Capture the cell that displays the provided text and extract its [x, y] central coordinate. 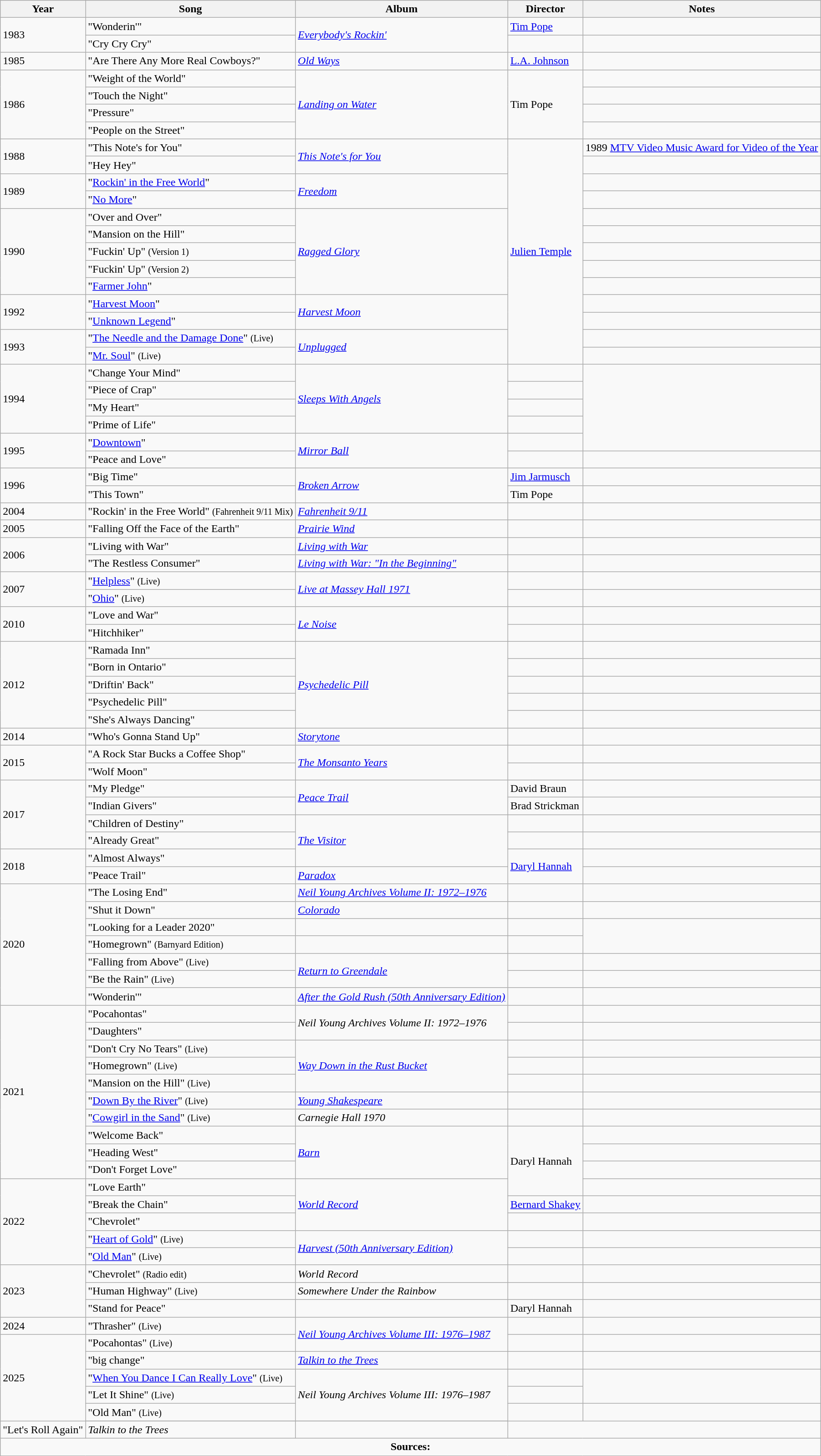
"Already Great" [190, 841]
The Monsanto Years [402, 762]
"Homegrown" (Barnyard Edition) [190, 944]
1986 [43, 104]
"Piece of Crap" [190, 390]
"Rockin' in the Free World" (Fahrenheit 9/11 Mix) [190, 512]
"Chevrolet" (Radio edit) [190, 1273]
After the Gold Rush (50th Anniversary Edition) [402, 996]
Ragged Glory [402, 252]
1994 [43, 399]
"Looking for a Leader 2020" [190, 927]
Le Noise [402, 624]
"Born in Ontario" [190, 667]
2005 [43, 529]
Living with War: "In the Beginning" [402, 563]
2004 [43, 512]
"The Restless Consumer" [190, 563]
2010 [43, 624]
2012 [43, 685]
"Helpless" (Live) [190, 581]
"Heart of Gold" (Live) [190, 1239]
Brad Strickman [546, 806]
"When You Dance I Can Really Love" (Live) [190, 1378]
1988 [43, 156]
1995 [43, 451]
"People on the Street" [190, 130]
"My Pledge" [190, 789]
"Welcome Back" [190, 1135]
"Downtown" [190, 442]
Carnegie Hall 1970 [402, 1118]
"This Note's for You" [190, 147]
"Down By the River" (Live) [190, 1101]
"Wolf Moon" [190, 771]
"Love and War" [190, 615]
The Visitor [402, 841]
"Thrasher" (Live) [190, 1326]
"Driftin' Back" [190, 685]
"Let's Roll Again" [43, 1430]
Live at Massey Hall 1971 [402, 589]
"Ramada Inn" [190, 650]
Director [546, 9]
"Living with War" [190, 546]
"Break the Chain" [190, 1204]
2020 [43, 944]
Everybody's Rockin' [402, 35]
Jim Jarmusch [546, 477]
Return to Greendale [402, 970]
Sleeps With Angels [402, 399]
"Peace and Love" [190, 459]
2007 [43, 589]
1985 [43, 61]
"Touch the Night" [190, 96]
"This Town" [190, 494]
"Harvest Moon" [190, 304]
Notes [702, 9]
2023 [43, 1291]
"Cry Cry Cry" [190, 44]
Harvest (50th Anniversary Edition) [402, 1248]
"Weight of the World" [190, 78]
Storytone [402, 736]
Mirror Ball [402, 451]
Fahrenheit 9/11 [402, 512]
Peace Trail [402, 797]
Landing on Water [402, 104]
"Over and Over" [190, 217]
Freedom [402, 191]
"Change Your Mind" [190, 373]
Song [190, 9]
1990 [43, 252]
David Braun [546, 789]
"Hitchhiker" [190, 633]
2018 [43, 867]
"She's Always Dancing" [190, 719]
Old Ways [402, 61]
"The Losing End" [190, 893]
"Big Time" [190, 477]
"Unknown Legend" [190, 321]
"Hey Hey" [190, 165]
Prairie Wind [402, 529]
Broken Arrow [402, 485]
L.A. Johnson [546, 61]
"Falling Off the Face of the Earth" [190, 529]
Living with War [402, 546]
"Heading West" [190, 1152]
"Let It Shine" (Live) [190, 1395]
Julien Temple [546, 251]
Album [402, 9]
"Stand for Peace" [190, 1308]
1983 [43, 35]
Unplugged [402, 347]
"Rockin' in the Free World" [190, 182]
"Mr. Soul" (Live) [190, 355]
"Human Highway" (Live) [190, 1291]
1996 [43, 485]
"Daughters" [190, 1031]
"Don't Forget Love" [190, 1170]
"Love Earth" [190, 1187]
"No More" [190, 199]
"Who's Gonna Stand Up" [190, 736]
"Ohio" (Live) [190, 598]
Sources: [411, 1447]
"Cowgirl in the Sand" (Live) [190, 1118]
"Fuckin' Up" (Version 2) [190, 269]
"Peace Trail" [190, 875]
"Farmer John" [190, 286]
"Falling from Above" (Live) [190, 962]
"Be the Rain" (Live) [190, 979]
2021 [43, 1091]
"My Heart" [190, 407]
1993 [43, 347]
"Almost Always" [190, 858]
"Children of Destiny" [190, 823]
2015 [43, 762]
"Homegrown" (Live) [190, 1066]
2022 [43, 1222]
2017 [43, 815]
2014 [43, 736]
This Note's for You [402, 156]
Somewhere Under the Rainbow [402, 1291]
Year [43, 9]
"The Needle and the Damage Done" (Live) [190, 338]
2024 [43, 1326]
Way Down in the Rust Bucket [402, 1065]
"Are There Any More Real Cowboys?" [190, 61]
"Indian Givers" [190, 806]
"A Rock Star Bucks a Coffee Shop" [190, 754]
"Shut it Down" [190, 910]
"Mansion on the Hill" (Live) [190, 1083]
2025 [43, 1378]
"Chevrolet" [190, 1222]
"Pressure" [190, 113]
Paradox [402, 875]
"Mansion on the Hill" [190, 234]
1989 [43, 191]
"Psychedelic Pill" [190, 702]
2006 [43, 555]
Psychedelic Pill [402, 685]
"big change" [190, 1360]
"Fuckin' Up" (Version 1) [190, 252]
"Prime of Life" [190, 425]
"Don't Cry No Tears" (Live) [190, 1048]
1992 [43, 312]
"Pocahontas" [190, 1014]
Bernard Shakey [546, 1204]
Barn [402, 1152]
1989 MTV Video Music Award for Video of the Year [702, 147]
Young Shakespeare [402, 1101]
Colorado [402, 910]
Harvest Moon [402, 312]
"Pocahontas" (Live) [190, 1343]
